Identify which cell holds the provided text, then report its [X, Y] central coordinate. 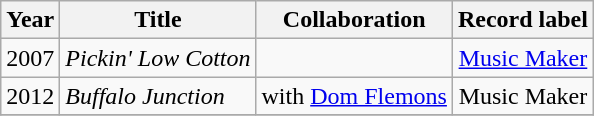
Record label [522, 20]
Buffalo Junction [158, 96]
Pickin' Low Cotton [158, 58]
with Dom Flemons [354, 96]
Collaboration [354, 20]
2007 [30, 58]
Title [158, 20]
2012 [30, 96]
Year [30, 20]
